From the cell containing the given text, extract its center point as [X, Y] coordinate. 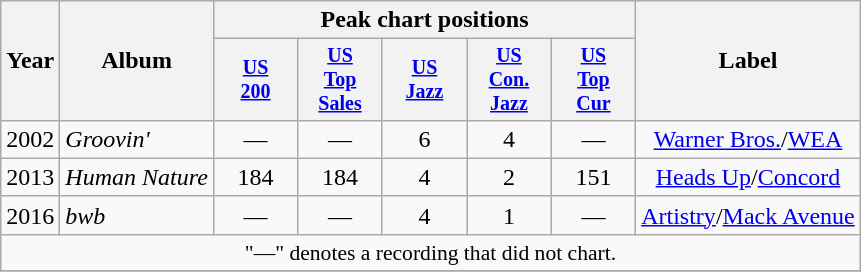
2002 [30, 139]
Groovin' [137, 139]
USJazz [424, 80]
USCon.Jazz [509, 80]
1 [509, 215]
USTopCur [593, 80]
Peak chart positions [424, 20]
Human Nature [137, 177]
"—" denotes a recording that did not chart. [431, 252]
US200 [255, 80]
2016 [30, 215]
Album [137, 61]
Warner Bros./WEA [748, 139]
Heads Up/Concord [748, 177]
bwb [137, 215]
151 [593, 177]
Label [748, 61]
2 [509, 177]
USTopSales [340, 80]
2013 [30, 177]
Artistry/Mack Avenue [748, 215]
6 [424, 139]
Year [30, 61]
